Scan for the cell matching the given text and deliver its (x, y) coordinate at center. 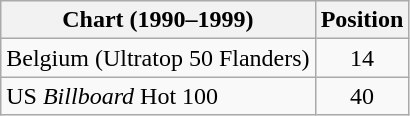
Chart (1990–1999) (158, 20)
Belgium (Ultratop 50 Flanders) (158, 58)
14 (362, 58)
US Billboard Hot 100 (158, 96)
40 (362, 96)
Position (362, 20)
